Capture the cell that displays the provided text and extract its (x, y) central coordinate. 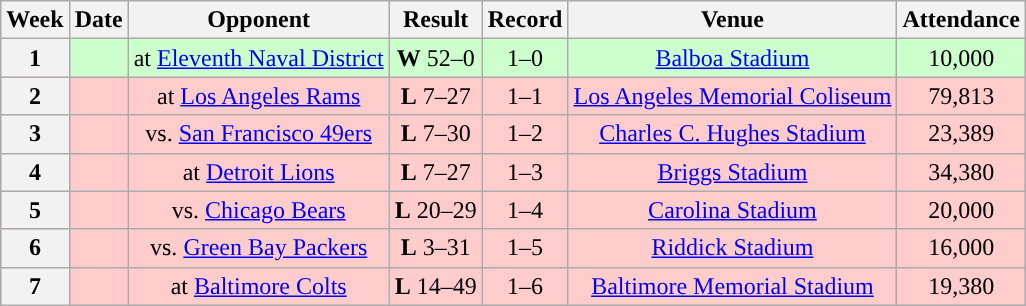
Result (436, 20)
Charles C. Hughes Stadium (732, 134)
vs. San Francisco 49ers (258, 134)
16,000 (961, 248)
1–4 (525, 210)
19,380 (961, 286)
L 14–49 (436, 286)
at Baltimore Colts (258, 286)
1–1 (525, 96)
34,380 (961, 172)
Date (98, 20)
at Los Angeles Rams (258, 96)
Attendance (961, 20)
1–0 (525, 58)
Briggs Stadium (732, 172)
Baltimore Memorial Stadium (732, 286)
W 52–0 (436, 58)
10,000 (961, 58)
20,000 (961, 210)
L 3–31 (436, 248)
1 (35, 58)
Record (525, 20)
1–3 (525, 172)
1–6 (525, 286)
3 (35, 134)
6 (35, 248)
L 20–29 (436, 210)
Riddick Stadium (732, 248)
2 (35, 96)
Opponent (258, 20)
1–2 (525, 134)
Carolina Stadium (732, 210)
4 (35, 172)
7 (35, 286)
Los Angeles Memorial Coliseum (732, 96)
5 (35, 210)
Venue (732, 20)
23,389 (961, 134)
1–5 (525, 248)
at Detroit Lions (258, 172)
Balboa Stadium (732, 58)
at Eleventh Naval District (258, 58)
vs. Green Bay Packers (258, 248)
Week (35, 20)
vs. Chicago Bears (258, 210)
79,813 (961, 96)
L 7–30 (436, 134)
